For the text-containing cell, return its midpoint in [x, y] coordinate format. 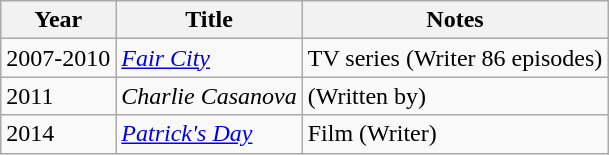
TV series (Writer 86 episodes) [455, 58]
Year [58, 20]
Patrick's Day [209, 134]
2011 [58, 96]
Charlie Casanova [209, 96]
Fair City [209, 58]
Film (Writer) [455, 134]
2014 [58, 134]
2007-2010 [58, 58]
(Written by) [455, 96]
Notes [455, 20]
Title [209, 20]
